Output the (x, y) coordinate of the center of the cell containing the given text.  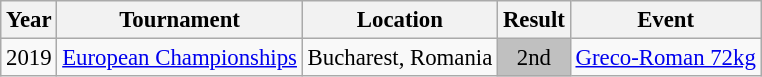
Location (400, 20)
Result (534, 20)
Event (666, 20)
Tournament (180, 20)
European Championships (180, 58)
2nd (534, 58)
Year (29, 20)
Bucharest, Romania (400, 58)
Greco-Roman 72kg (666, 58)
2019 (29, 58)
